Return [x, y] of the center of cell containing provided text 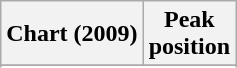
Chart (2009) [72, 34]
Peakposition [189, 34]
